Return [x, y] of the center of cell containing provided text 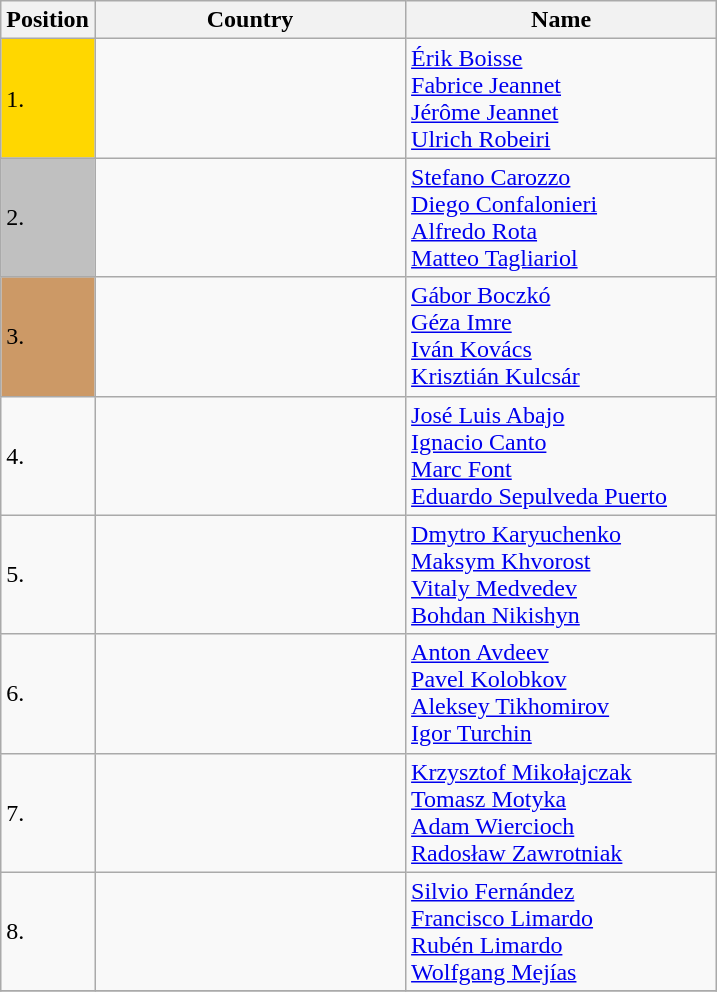
Name [562, 20]
7. [48, 812]
Stefano CarozzoDiego Confalonieri Alfredo RotaMatteo Tagliariol [562, 218]
4. [48, 456]
5. [48, 574]
Silvio FernándezFrancisco Limardo Rubén LimardoWolfgang Mejías [562, 932]
Position [48, 20]
Gábor BoczkóGéza Imre Iván KovácsKrisztián Kulcsár [562, 336]
Dmytro KaryuchenkoMaksym Khvorost Vitaly MedvedevBohdan Nikishyn [562, 574]
José Luis AbajoIgnacio Canto Marc Font Eduardo Sepulveda Puerto [562, 456]
Anton AvdeevPavel KolobkovAleksey TikhomirovIgor Turchin [562, 694]
2. [48, 218]
6. [48, 694]
3. [48, 336]
8. [48, 932]
Érik BoisseFabrice JeannetJérôme JeannetUlrich Robeiri [562, 98]
Country [250, 20]
1. [48, 98]
Krzysztof MikołajczakTomasz MotykaAdam WierciochRadosław Zawrotniak [562, 812]
